Search for the cell housing the specified text and yield its [x, y] center coordinate. 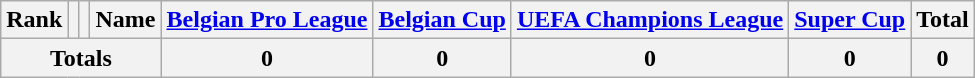
Super Cup [850, 20]
Totals [81, 58]
Total [943, 20]
Rank [34, 20]
Belgian Pro League [267, 20]
Name [126, 20]
UEFA Champions League [650, 20]
Belgian Cup [442, 20]
